Provide the (x, y) coordinate of the cell's center where the given text is located.  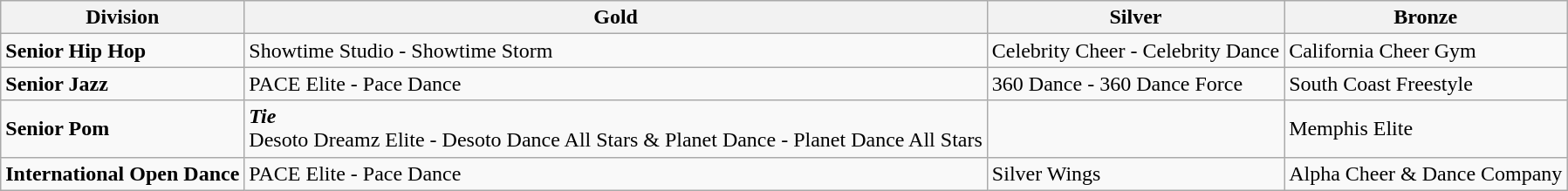
Silver (1135, 17)
Showtime Studio - Showtime Storm (616, 51)
Gold (616, 17)
International Open Dance (122, 174)
South Coast Freestyle (1426, 84)
Senior Pom (122, 129)
Silver Wings (1135, 174)
Senior Jazz (122, 84)
TieDesoto Dreamz Elite - Desoto Dance All Stars & Planet Dance - Planet Dance All Stars (616, 129)
Bronze (1426, 17)
Celebrity Cheer - Celebrity Dance (1135, 51)
360 Dance - 360 Dance Force (1135, 84)
Senior Hip Hop (122, 51)
California Cheer Gym (1426, 51)
Alpha Cheer & Dance Company (1426, 174)
Division (122, 17)
Memphis Elite (1426, 129)
